Find where the given text appears and provide that cell's center as [X, Y] coordinate. 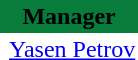
Manager [69, 16]
